Provide the [x, y] coordinate of the cell's center where the given text is located.  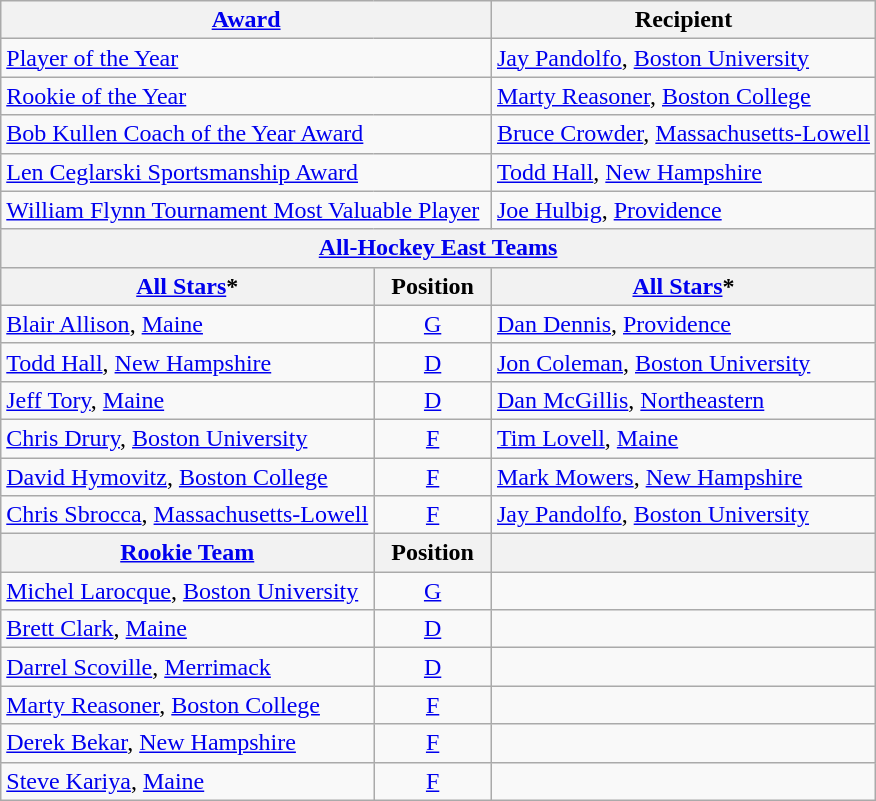
Dan Dennis, Providence [683, 324]
Steve Kariya, Maine [188, 781]
Bob Kullen Coach of the Year Award [246, 134]
Dan McGillis, Northeastern [683, 400]
Joe Hulbig, Providence [683, 210]
Award [246, 20]
Derek Bekar, New Hampshire [188, 743]
Tim Lovell, Maine [683, 438]
Bruce Crowder, Massachusetts-Lowell [683, 134]
All-Hockey East Teams [438, 248]
Player of the Year [246, 58]
Recipient [683, 20]
Michel Larocque, Boston University [188, 591]
Chris Drury, Boston University [188, 438]
Blair Allison, Maine [188, 324]
Darrel Scoville, Merrimack [188, 667]
Chris Sbrocca, Massachusetts-Lowell [188, 515]
William Flynn Tournament Most Valuable Player [246, 210]
Jon Coleman, Boston University [683, 362]
David Hymovitz, Boston College [188, 477]
Mark Mowers, New Hampshire [683, 477]
Rookie of the Year [246, 96]
Brett Clark, Maine [188, 629]
Rookie Team [188, 553]
Len Ceglarski Sportsmanship Award [246, 172]
Jeff Tory, Maine [188, 400]
